For the text-containing cell, return its midpoint in [X, Y] coordinate format. 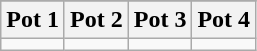
Pot 4 [224, 20]
Pot 2 [96, 20]
Pot 1 [33, 20]
Pot 3 [160, 20]
